Identify which cell holds the provided text, then report its [x, y] central coordinate. 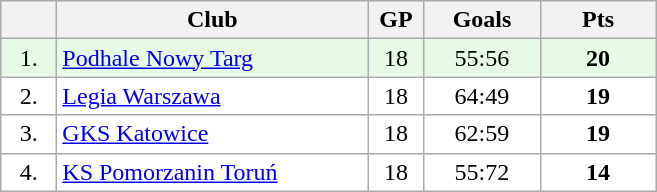
55:56 [482, 58]
20 [598, 58]
64:49 [482, 96]
GKS Katowice [212, 134]
4. [29, 172]
1. [29, 58]
14 [598, 172]
2. [29, 96]
Podhale Nowy Targ [212, 58]
Legia Warszawa [212, 96]
3. [29, 134]
55:72 [482, 172]
Pts [598, 20]
Club [212, 20]
Goals [482, 20]
GP [396, 20]
62:59 [482, 134]
KS Pomorzanin Toruń [212, 172]
